For the text-containing cell, return its midpoint in (x, y) coordinate format. 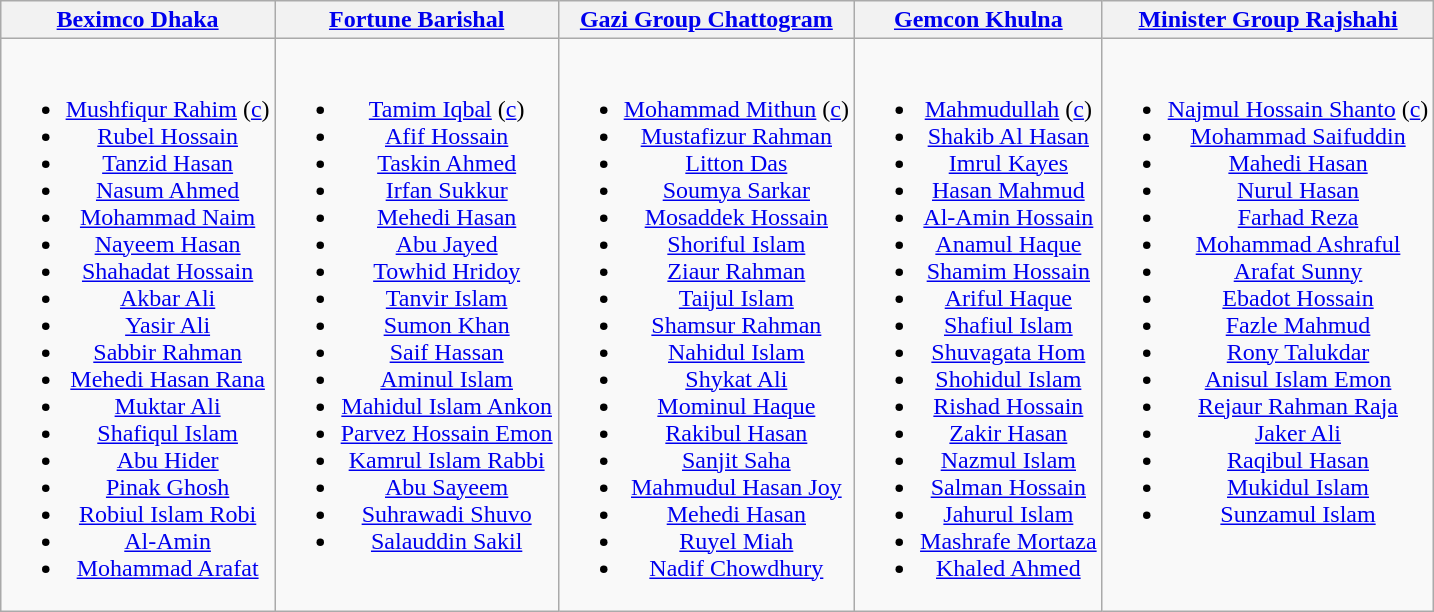
Beximco Dhaka (138, 20)
Fortune Barishal (416, 20)
Minister Group Rajshahi (1268, 20)
Gazi Group Chattogram (706, 20)
Gemcon Khulna (979, 20)
